For the text-containing cell, return its midpoint in (X, Y) coordinate format. 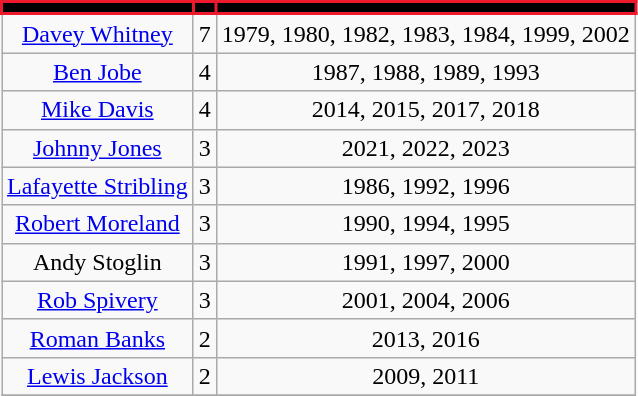
1991, 1997, 2000 (426, 262)
Johnny Jones (98, 148)
Roman Banks (98, 338)
Lewis Jackson (98, 376)
1990, 1994, 1995 (426, 224)
2021, 2022, 2023 (426, 148)
2009, 2011 (426, 376)
2014, 2015, 2017, 2018 (426, 110)
1987, 1988, 1989, 1993 (426, 72)
Ben Jobe (98, 72)
1979, 1980, 1982, 1983, 1984, 1999, 2002 (426, 34)
1986, 1992, 1996 (426, 186)
Robert Moreland (98, 224)
7 (204, 34)
Davey Whitney (98, 34)
Lafayette Stribling (98, 186)
Mike Davis (98, 110)
2013, 2016 (426, 338)
2001, 2004, 2006 (426, 300)
Rob Spivery (98, 300)
Andy Stoglin (98, 262)
